Extract the [x, y] coordinate from the center of the cell holding the provided text.  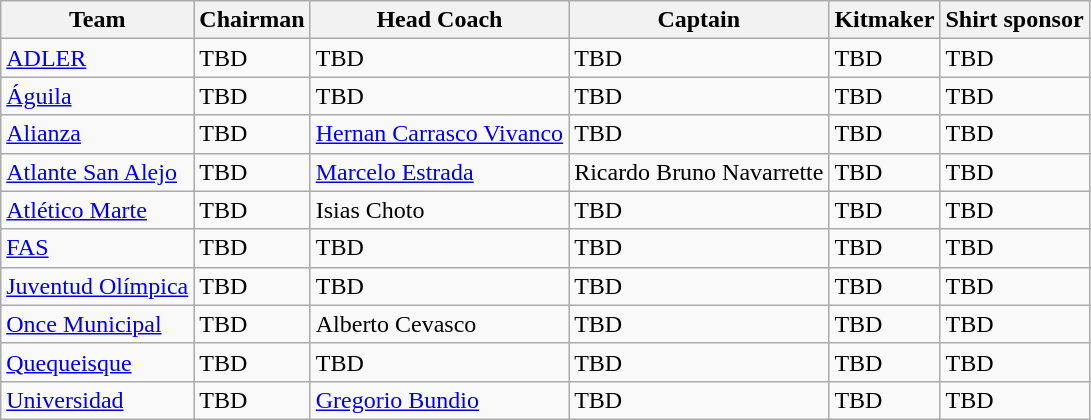
Juventud Olímpica [98, 286]
Quequeisque [98, 362]
Isias Choto [439, 210]
Atlético Marte [98, 210]
Chairman [252, 20]
Captain [699, 20]
FAS [98, 248]
Alianza [98, 134]
Shirt sponsor [1014, 20]
Kitmaker [884, 20]
Águila [98, 96]
Head Coach [439, 20]
ADLER [98, 58]
Hernan Carrasco Vivanco [439, 134]
Once Municipal [98, 324]
Ricardo Bruno Navarrette [699, 172]
Universidad [98, 400]
Alberto Cevasco [439, 324]
Marcelo Estrada [439, 172]
Team [98, 20]
Gregorio Bundio [439, 400]
Atlante San Alejo [98, 172]
